Scan for the cell matching the given text and deliver its (x, y) coordinate at center. 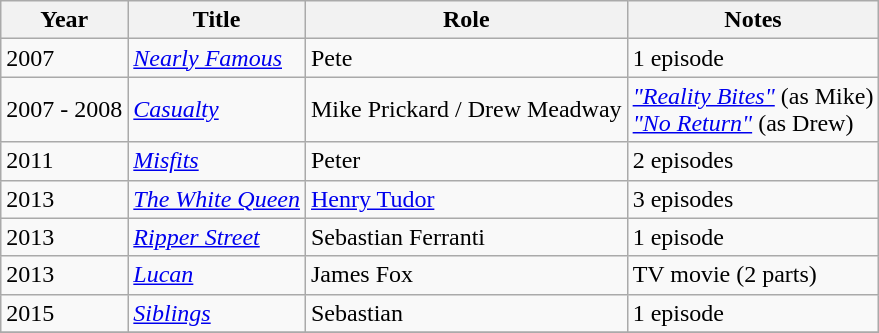
"Reality Bites" (as Mike)"No Return" (as Drew) (753, 110)
Mike Prickard / Drew Meadway (466, 110)
2007 - 2008 (64, 110)
Sebastian Ferranti (466, 237)
Role (466, 20)
Title (217, 20)
2 episodes (753, 161)
TV movie (2 parts) (753, 275)
Ripper Street (217, 237)
Misfits (217, 161)
Nearly Famous (217, 58)
Pete (466, 58)
Siblings (217, 313)
Notes (753, 20)
2011 (64, 161)
2015 (64, 313)
James Fox (466, 275)
2007 (64, 58)
Casualty (217, 110)
Henry Tudor (466, 199)
Peter (466, 161)
3 episodes (753, 199)
Year (64, 20)
Sebastian (466, 313)
Lucan (217, 275)
The White Queen (217, 199)
